Return the (x, y) coordinate for the center point of the cell that contains the specified text.  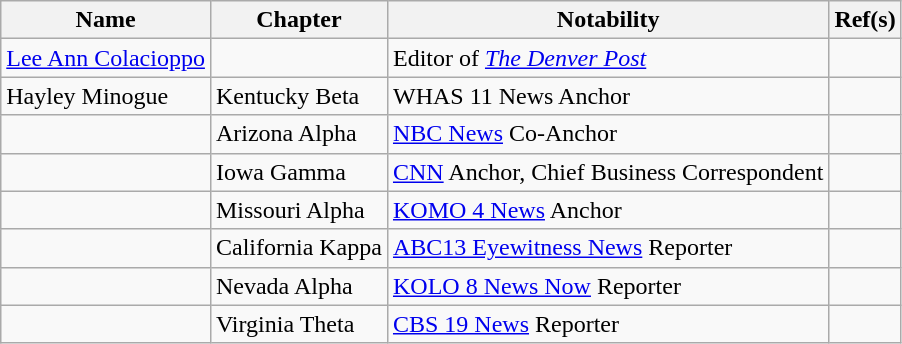
NBC News Co-Anchor (608, 134)
CNN Anchor, Chief Business Correspondent (608, 172)
Missouri Alpha (298, 210)
Virginia Theta (298, 324)
KOMO 4 News Anchor (608, 210)
Chapter (298, 20)
Ref(s) (865, 20)
Iowa Gamma (298, 172)
WHAS 11 News Anchor (608, 96)
Notability (608, 20)
Lee Ann Colacioppo (106, 58)
California Kappa (298, 248)
Hayley Minogue (106, 96)
KOLO 8 News Now Reporter (608, 286)
Nevada Alpha (298, 286)
Kentucky Beta (298, 96)
Name (106, 20)
CBS 19 News Reporter (608, 324)
Arizona Alpha (298, 134)
ABC13 Eyewitness News Reporter (608, 248)
Editor of The Denver Post (608, 58)
